For the text-containing cell, return its midpoint in [x, y] coordinate format. 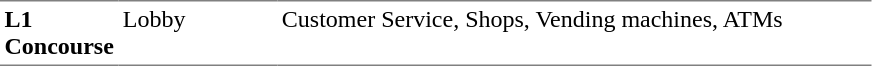
Lobby [198, 33]
Customer Service, Shops, Vending machines, ATMs [574, 33]
L1Concourse [59, 33]
